Capture the cell that displays the provided text and extract its (X, Y) central coordinate. 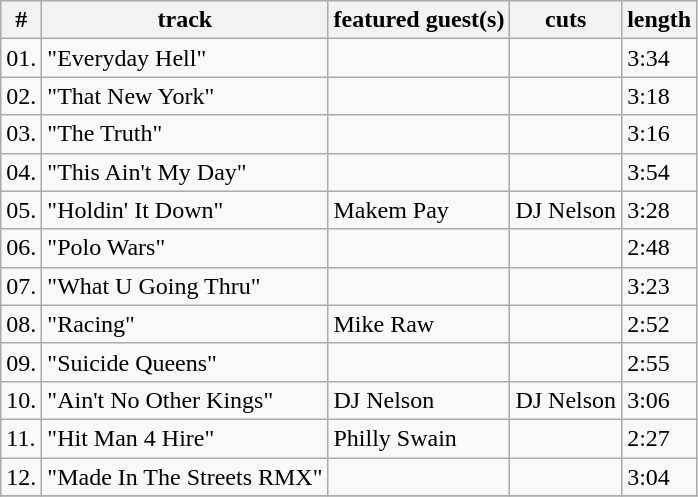
04. (22, 172)
08. (22, 324)
"That New York" (185, 96)
"Made In The Streets RMX" (185, 477)
"Hit Man 4 Hire" (185, 438)
03. (22, 134)
Mike Raw (419, 324)
09. (22, 362)
length (660, 20)
"Holdin' It Down" (185, 210)
cuts (566, 20)
2:48 (660, 248)
12. (22, 477)
11. (22, 438)
10. (22, 400)
3:28 (660, 210)
02. (22, 96)
05. (22, 210)
3:23 (660, 286)
2:27 (660, 438)
3:04 (660, 477)
"What U Going Thru" (185, 286)
"Suicide Queens" (185, 362)
2:55 (660, 362)
3:34 (660, 58)
"Ain't No Other Kings" (185, 400)
"Everyday Hell" (185, 58)
3:16 (660, 134)
3:54 (660, 172)
07. (22, 286)
3:06 (660, 400)
"Racing" (185, 324)
01. (22, 58)
Makem Pay (419, 210)
Philly Swain (419, 438)
"Polo Wars" (185, 248)
"This Ain't My Day" (185, 172)
2:52 (660, 324)
# (22, 20)
featured guest(s) (419, 20)
track (185, 20)
06. (22, 248)
3:18 (660, 96)
"The Truth" (185, 134)
